Provide the (X, Y) coordinate of the cell's center where the given text is located.  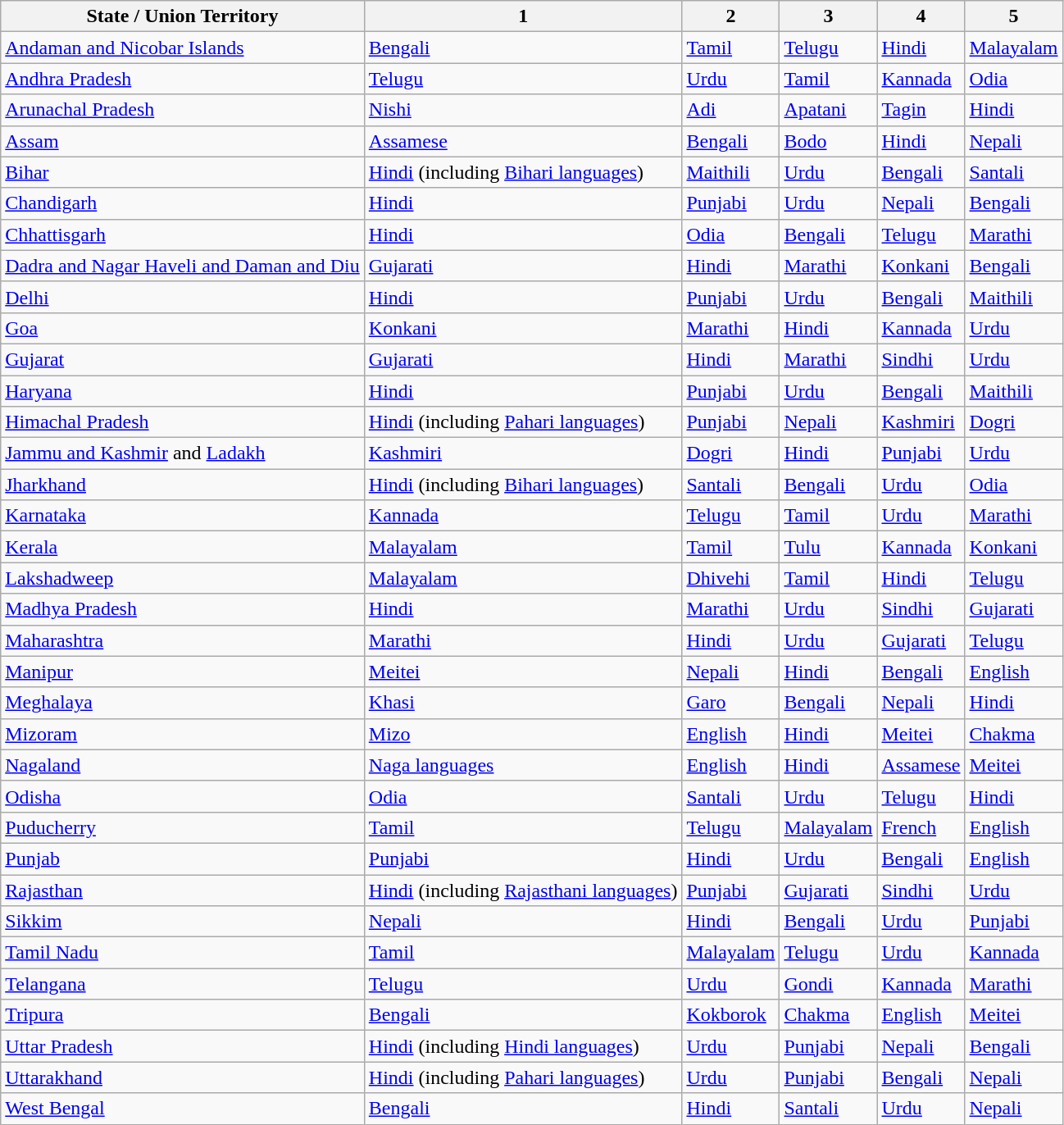
Rajasthan (183, 890)
Tulu (828, 547)
2 (731, 16)
Dadra and Nagar Haveli and Daman and Diu (183, 266)
Apatani (828, 110)
Nishi (523, 110)
Kerala (183, 547)
State / Union Territory (183, 16)
Himachal Pradesh (183, 422)
Uttarakhand (183, 1077)
Mizoram (183, 734)
Meghalaya (183, 703)
5 (1013, 16)
Puducherry (183, 827)
Jharkhand (183, 485)
Chhattisgarh (183, 235)
Maharashtra (183, 640)
Uttar Pradesh (183, 1046)
Chandigarh (183, 203)
Madhya Pradesh (183, 609)
Bodo (828, 141)
Odisha (183, 796)
Arunachal Pradesh (183, 110)
Tripura (183, 1015)
Telangana (183, 984)
French (921, 827)
Garo (731, 703)
Lakshadweep (183, 578)
Bihar (183, 172)
Goa (183, 328)
Delhi (183, 297)
Andaman and Nicobar Islands (183, 48)
4 (921, 16)
Nagaland (183, 765)
Mizo (523, 734)
Punjab (183, 859)
3 (828, 16)
Dhivehi (731, 578)
Manipur (183, 672)
Sikkim (183, 922)
Adi (731, 110)
Gujarat (183, 359)
Andhra Pradesh (183, 79)
Jammu and Kashmir and Ladakh (183, 453)
Khasi (523, 703)
Karnataka (183, 516)
Hindi (including Hindi languages) (523, 1046)
Tamil Nadu (183, 953)
West Bengal (183, 1109)
Haryana (183, 391)
Naga languages (523, 765)
Gondi (828, 984)
Kokborok (731, 1015)
Assam (183, 141)
1 (523, 16)
Tagin (921, 110)
Hindi (including Rajasthani languages) (523, 890)
